Return the (X, Y) coordinate for the center point of the cell that contains the specified text.  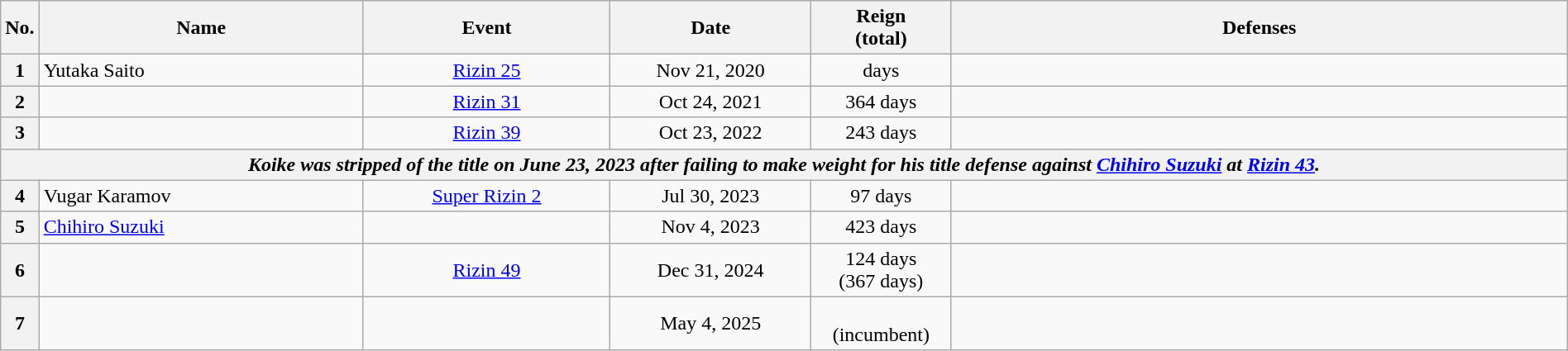
364 days (881, 102)
5 (20, 227)
Koike was stripped of the title on June 23, 2023 after failing to make weight for his title defense against Chihiro Suzuki at Rizin 43. (784, 164)
3 (20, 133)
Yutaka Saito (201, 70)
Super Rizin 2 (486, 196)
Defenses (1259, 28)
1 (20, 70)
Nov 21, 2020 (711, 70)
Date (711, 28)
Nov 4, 2023 (711, 227)
423 days (881, 227)
days (881, 70)
124 days(367 days) (881, 269)
Event (486, 28)
Rizin 25 (486, 70)
Chihiro Suzuki (201, 227)
Rizin 39 (486, 133)
Vugar Karamov (201, 196)
7 (20, 324)
Name (201, 28)
May 4, 2025 (711, 324)
Rizin 31 (486, 102)
Jul 30, 2023 (711, 196)
Oct 24, 2021 (711, 102)
Oct 23, 2022 (711, 133)
No. (20, 28)
(incumbent) (881, 324)
97 days (881, 196)
Rizin 49 (486, 269)
243 days (881, 133)
Dec 31, 2024 (711, 269)
Reign(total) (881, 28)
6 (20, 269)
2 (20, 102)
4 (20, 196)
